Scan for the cell matching the given text and deliver its [x, y] coordinate at center. 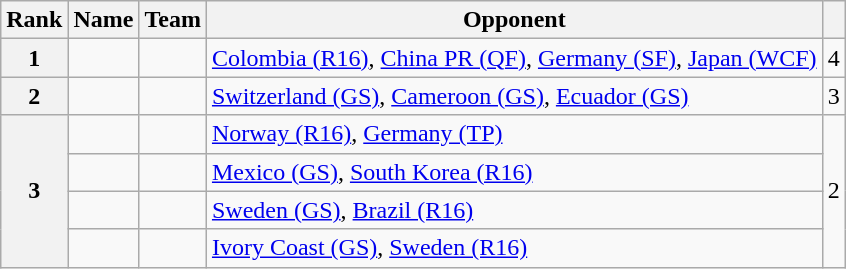
Switzerland (GS), Cameroon (GS), Ecuador (GS) [514, 96]
Ivory Coast (GS), Sweden (R16) [514, 248]
Sweden (GS), Brazil (R16) [514, 210]
Opponent [514, 20]
Norway (R16), Germany (TP) [514, 134]
Name [104, 20]
Rank [34, 20]
Colombia (R16), China PR (QF), Germany (SF), Japan (WCF) [514, 58]
Team [173, 20]
4 [834, 58]
1 [34, 58]
Mexico (GS), South Korea (R16) [514, 172]
